For the text-containing cell, return its midpoint in (x, y) coordinate format. 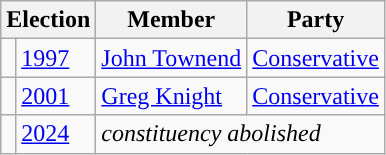
2024 (56, 134)
constituency abolished (240, 134)
Party (316, 20)
Greg Knight (172, 96)
John Townend (172, 58)
2001 (56, 96)
Election (48, 20)
1997 (56, 58)
Member (172, 20)
